Scan for the cell matching the given text and deliver its (x, y) coordinate at center. 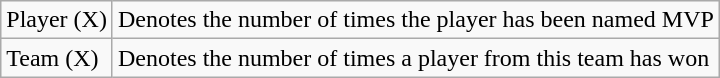
Denotes the number of times the player has been named MVP (416, 20)
Player (X) (57, 20)
Team (X) (57, 58)
Denotes the number of times a player from this team has won (416, 58)
